Return the (x, y) coordinate for the center point of the cell that contains the specified text.  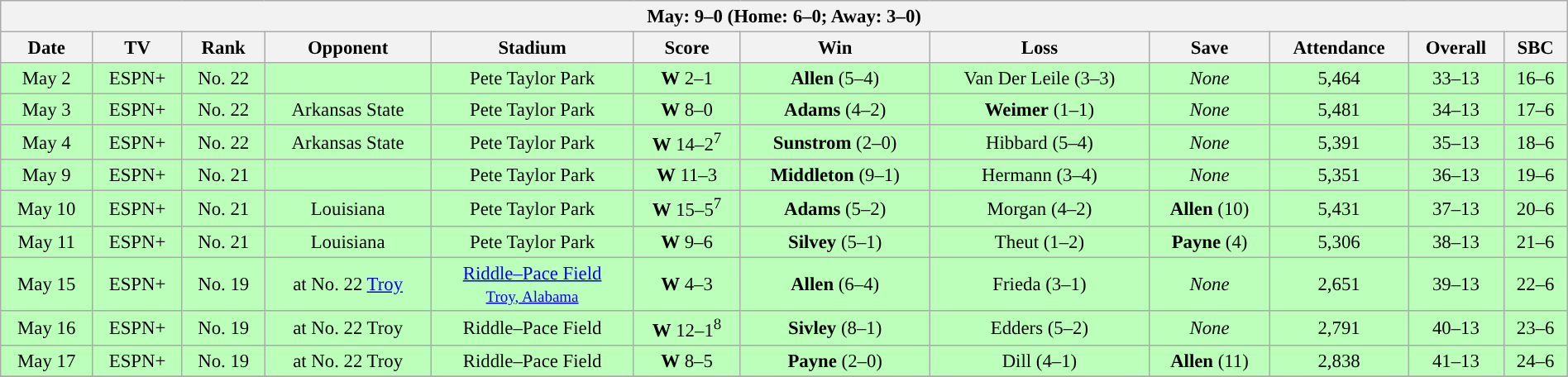
Riddle–Pace FieldTroy, Alabama (533, 284)
Adams (5–2) (835, 208)
Frieda (3–1) (1039, 284)
23–6 (1535, 327)
Opponent (347, 47)
Allen (11) (1210, 360)
W 2–1 (686, 79)
41–13 (1456, 360)
Stadium (533, 47)
33–13 (1456, 79)
May 9 (46, 175)
May 17 (46, 360)
Rank (223, 47)
17–6 (1535, 110)
2,838 (1338, 360)
Adams (4–2) (835, 110)
Sunstrom (2–0) (835, 142)
May 15 (46, 284)
W 14–27 (686, 142)
W 15–57 (686, 208)
Save (1210, 47)
19–6 (1535, 175)
5,431 (1338, 208)
36–13 (1456, 175)
Morgan (4–2) (1039, 208)
Sivley (8–1) (835, 327)
May 4 (46, 142)
2,651 (1338, 284)
22–6 (1535, 284)
39–13 (1456, 284)
Middleton (9–1) (835, 175)
20–6 (1535, 208)
W 9–6 (686, 241)
Allen (6–4) (835, 284)
5,481 (1338, 110)
Silvey (5–1) (835, 241)
Van Der Leile (3–3) (1039, 79)
Payne (2–0) (835, 360)
Payne (4) (1210, 241)
Overall (1456, 47)
21–6 (1535, 241)
37–13 (1456, 208)
Loss (1039, 47)
5,351 (1338, 175)
Theut (1–2) (1039, 241)
TV (137, 47)
5,306 (1338, 241)
Allen (5–4) (835, 79)
Edders (5–2) (1039, 327)
May 2 (46, 79)
34–13 (1456, 110)
35–13 (1456, 142)
40–13 (1456, 327)
W 4–3 (686, 284)
May 3 (46, 110)
W 8–5 (686, 360)
2,791 (1338, 327)
24–6 (1535, 360)
5,391 (1338, 142)
Attendance (1338, 47)
Hermann (3–4) (1039, 175)
W 11–3 (686, 175)
May 11 (46, 241)
May 16 (46, 327)
Dill (4–1) (1039, 360)
5,464 (1338, 79)
16–6 (1535, 79)
Hibbard (5–4) (1039, 142)
38–13 (1456, 241)
May 10 (46, 208)
Allen (10) (1210, 208)
W 8–0 (686, 110)
Score (686, 47)
Date (46, 47)
W 12–18 (686, 327)
18–6 (1535, 142)
May: 9–0 (Home: 6–0; Away: 3–0) (784, 17)
Win (835, 47)
Weimer (1–1) (1039, 110)
SBC (1535, 47)
